Identify which cell holds the provided text, then report its [x, y] central coordinate. 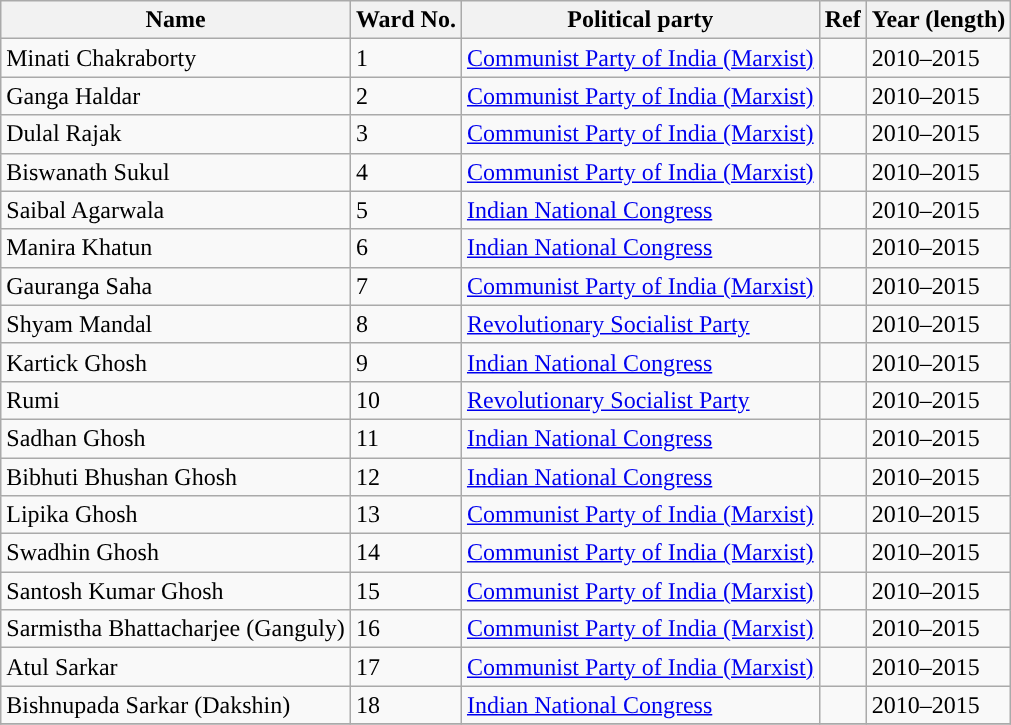
Gauranga Saha [176, 286]
7 [406, 286]
12 [406, 477]
Ward No. [406, 20]
10 [406, 400]
Manira Khatun [176, 248]
13 [406, 515]
11 [406, 438]
Name [176, 20]
15 [406, 591]
16 [406, 629]
Biswanath Sukul [176, 172]
Dulal Rajak [176, 134]
Sarmistha Bhattacharjee (Ganguly) [176, 629]
Rumi [176, 400]
18 [406, 705]
17 [406, 667]
Saibal Agarwala [176, 210]
Swadhin Ghosh [176, 553]
2 [406, 96]
Bibhuti Bhushan Ghosh [176, 477]
Ref [842, 20]
Bishnupada Sarkar (Dakshin) [176, 705]
Political party [640, 20]
5 [406, 210]
4 [406, 172]
Atul Sarkar [176, 667]
8 [406, 324]
1 [406, 58]
Sadhan Ghosh [176, 438]
Ganga Haldar [176, 96]
Minati Chakraborty [176, 58]
9 [406, 362]
Lipika Ghosh [176, 515]
Santosh Kumar Ghosh [176, 591]
14 [406, 553]
Kartick Ghosh [176, 362]
Year (length) [938, 20]
3 [406, 134]
Shyam Mandal [176, 324]
6 [406, 248]
